For the text-containing cell, return its midpoint in (X, Y) coordinate format. 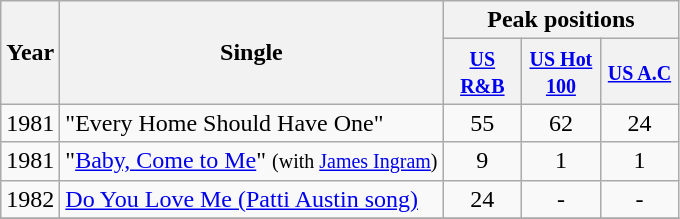
US Hot 100 (562, 72)
Single (252, 52)
US R&B (482, 72)
1982 (30, 199)
62 (562, 123)
Year (30, 52)
9 (482, 161)
US A.C (640, 72)
"Every Home Should Have One" (252, 123)
"Baby, Come to Me" (with James Ingram) (252, 161)
55 (482, 123)
Do You Love Me (Patti Austin song) (252, 199)
Peak positions (561, 20)
